Identify which cell holds the provided text, then report its (x, y) central coordinate. 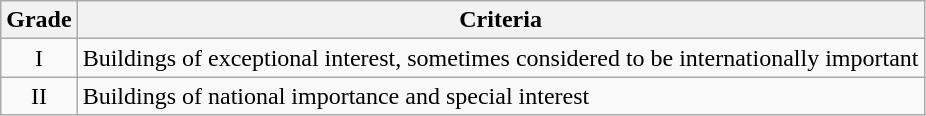
Buildings of national importance and special interest (500, 96)
Buildings of exceptional interest, sometimes considered to be internationally important (500, 58)
Criteria (500, 20)
Grade (39, 20)
II (39, 96)
I (39, 58)
